Provide the (x, y) coordinate of the cell's center where the given text is located.  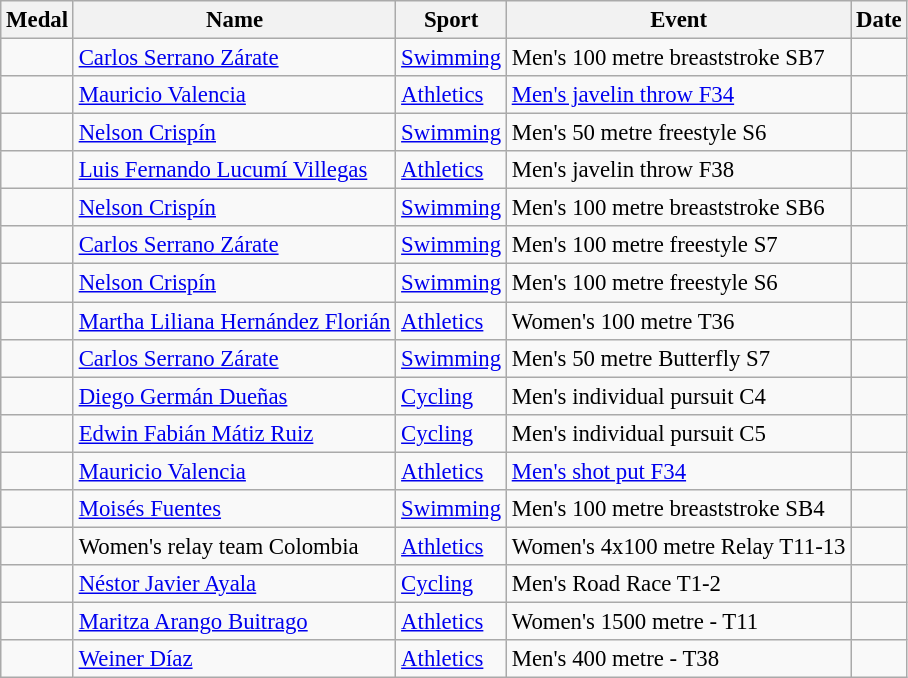
Men's 100 metre freestyle S7 (678, 245)
Men's individual pursuit C4 (678, 396)
Moisés Fuentes (234, 509)
Name (234, 20)
Women's 100 metre T36 (678, 321)
Néstor Javier Ayala (234, 584)
Men's javelin throw F38 (678, 170)
Men's Road Race T1-2 (678, 584)
Diego Germán Dueñas (234, 396)
Men's 400 metre - T38 (678, 659)
Date (879, 20)
Martha Liliana Hernández Florián (234, 321)
Event (678, 20)
Men's 50 metre Butterfly S7 (678, 358)
Men's 100 metre breaststroke SB6 (678, 208)
Women's 4x100 metre Relay T11-13 (678, 546)
Edwin Fabián Mátiz Ruiz (234, 433)
Medal (38, 20)
Men's 100 metre breaststroke SB4 (678, 509)
Men's javelin throw F34 (678, 95)
Sport (452, 20)
Men's 50 metre freestyle S6 (678, 133)
Men's shot put F34 (678, 471)
Luis Fernando Lucumí Villegas (234, 170)
Women's 1500 metre - T11 (678, 621)
Men's 100 metre freestyle S6 (678, 283)
Weiner Díaz (234, 659)
Men's 100 metre breaststroke SB7 (678, 58)
Women's relay team Colombia (234, 546)
Maritza Arango Buitrago (234, 621)
Men's individual pursuit C5 (678, 433)
